Locate the cell with the specified text and output its (X, Y) center coordinate. 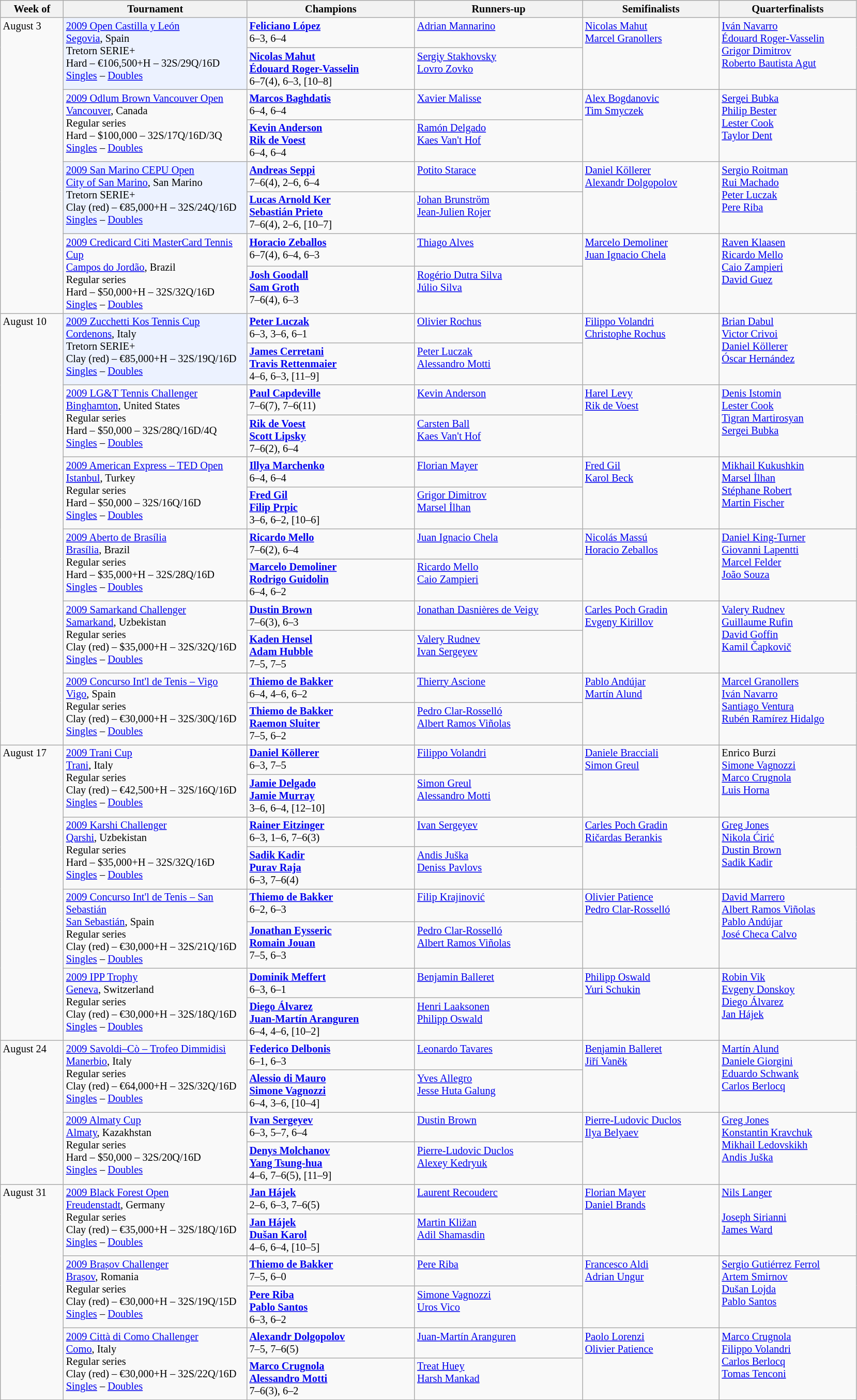
2009 Karshi Challenger Qarshi, UzbekistanRegular seriesHard – $35,000+H – 32S/32Q/16DSingles – Doubles (155, 852)
Ricardo Mello7–6(2), 6–4 (331, 544)
Jan Hájek Dušan Karol4–6, 6–4, [10–5] (331, 1235)
Dustin Brown (498, 1127)
Laurent Recouderc (498, 1199)
Andreas Seppi7–6(4), 2–6, 6–4 (331, 177)
2009 Credicard Citi MasterCard Tennis Cup Campos do Jordão, BrazilRegular seriesHard – $50,000+H – 32S/32Q/16DSingles – Doubles (155, 273)
Brian Dabul Victor Crivoi Daniel Köllerer Óscar Hernández (788, 349)
2009 IPP Trophy Geneva, SwitzerlandRegular seriesClay (red) – €30,000+H – 32S/18Q/16DSingles – Doubles (155, 1004)
Ivan Sergeyev (498, 832)
Kaden Hensel Adam Hubble7–5, 7–5 (331, 651)
Sergei Bubka Philip Bester Lester Cook Taylor Dent (788, 125)
Ramón Delgado Kaes Van't Hof (498, 141)
2009 Samarkand Challenger Samarkand, UzbekistanRegular seriesClay (red) – $35,000+H – 32S/32Q/16DSingles – Doubles (155, 636)
Raven Klaasen Ricardo Mello Caio Zampieri David Guez (788, 273)
Grigor Dimitrov Marsel İlhan (498, 508)
Semifinalists (651, 9)
Iván Navarro Édouard Roger-Vasselin Grigor Dimitrov Roberto Bautista Agut (788, 54)
Sadik Kadir Purav Raja6–3, 7–6(4) (331, 867)
Robin Vik Evgeny Donskoy Diego Álvarez Jan Hájek (788, 1004)
2009 Aberto de Brasília Brasília, BrazilRegular seriesHard – $35,000+H – 32S/28Q/16DSingles – Doubles (155, 565)
Martín Alund Daniele Giorgini Eduardo Schwank Carlos Berlocq (788, 1076)
Federico Delbonis6–1, 6–3 (331, 1055)
Daniel King-Turner Giovanni Lapentti Marcel Felder João Souza (788, 565)
Marcelo Demoliner Juan Ignacio Chela (651, 273)
Nils Langer Joseph Sirianni James Ward (788, 1220)
Marco Crugnola Filippo Volandri Carlos Berlocq Tomas Tenconi (788, 1364)
2009 Concurso Int'l de Tenis – Vigo Vigo, SpainRegular seriesClay (red) – €30,000+H – 32S/30Q/16DSingles – Doubles (155, 709)
Enrico Burzi Simone Vagnozzi Marco Crugnola Luis Horna (788, 780)
Philipp Oswald Yuri Schukin (651, 1004)
Nicolás Massú Horacio Zeballos (651, 565)
Ivan Sergeyev6–3, 5–7, 6–4 (331, 1127)
Treat Huey Harsh Mankad (498, 1379)
Sergio Roitman Rui Machado Peter Luczak Pere Riba (788, 197)
Tournament (155, 9)
Valery Rudnev Guillaume Rufin David Goffin Kamil Čapkovič (788, 636)
Horacio Zeballos6–7(4), 6–4, 6–3 (331, 250)
Henri Laaksonen Philipp Oswald (498, 1019)
Josh Goodall Sam Groth7–6(4), 6–3 (331, 290)
2009 Brașov Challenger Brașov, RomaniaRegular seriesClay (red) – €30,000+H – 32S/19Q/15DSingles – Doubles (155, 1292)
Xavier Malisse (498, 104)
Greg Jones Konstantin Kravchuk Mikhail Ledovskikh Andis Juška (788, 1148)
Carles Poch Gradin Ričardas Berankis (651, 852)
Jonathan Dasnières de Veigy (498, 616)
Daniel Köllerer Alexandr Dolgopolov (651, 197)
Filip Krajinović (498, 905)
2009 American Express – TED Open Istanbul, TurkeyRegular seriesHard – $50,000 – 32S/16Q/16DSingles – Doubles (155, 493)
Pere Riba (498, 1271)
Pere Riba Pablo Santos6–3, 6–2 (331, 1307)
2009 Savoldi–Cò – Trofeo Dimmidisì Manerbio, ItalyRegular seriesClay (red) – €64,000+H – 32S/32Q/16DSingles – Doubles (155, 1076)
2009 Trani Cup Trani, ItalyRegular seriesClay (red) – €42,500+H – 32S/16Q/16DSingles – Doubles (155, 780)
Illya Marchenko6–4, 6–4 (331, 472)
Fred Gil Filip Prpic3–6, 6–2, [10–6] (331, 508)
Lucas Arnold Ker Sebastián Prieto7–6(4), 2–6, [10–7] (331, 212)
Alexandr Dolgopolov 7–5, 7–6(5) (331, 1343)
2009 Black Forest Open Freudenstadt, GermanyRegular seriesClay (red) – €35,000+H – 32S/18Q/16DSingles – Doubles (155, 1220)
2009 Open Castilla y León Segovia, SpainTretorn SERIE+Hard – €106,500+H – 32S/29Q/16DSingles – Doubles (155, 54)
Week of (32, 9)
Marcos Baghdatis6–4, 6–4 (331, 104)
Greg Jones Nikola Ćirić Dustin Brown Sadik Kadir (788, 852)
Simon Greul Alessandro Motti (498, 796)
Marcelo Demoliner Rodrigo Guidolin6–4, 6–2 (331, 580)
Harel Levy Rik de Voest (651, 421)
Alessio di Mauro Simone Vagnozzi6–4, 3–6, [10–4] (331, 1091)
Thiemo de Bakker7–5, 6–0 (331, 1271)
Nicolas Mahut Marcel Granollers (651, 54)
Fred Gil Karol Beck (651, 493)
Pierre-Ludovic Duclos Alexey Kedryuk (498, 1163)
2009 San Marino CEPU Open City of San Marino, San MarinoTretorn SERIE+Clay (red) – €85,000+H – 32S/24Q/16DSingles – Doubles (155, 197)
2009 Almaty Cup Almaty, KazakhstanRegular seriesHard – $50,000 – 32S/20Q/16DSingles – Doubles (155, 1148)
Jan Hájek 2–6, 6–3, 7–6(5) (331, 1199)
Quarterfinalists (788, 9)
Mikhail Kukushkin Marsel İlhan Stéphane Robert Martin Fischer (788, 493)
Ricardo Mello Caio Zampieri (498, 580)
Olivier Rochus (498, 328)
Rainer Eitzinger6–3, 1–6, 7–6(3) (331, 832)
Runners-up (498, 9)
Simone Vagnozzi Uros Vico (498, 1307)
Nicolas Mahut Édouard Roger-Vasselin6–7(4), 6–3, [10–8] (331, 69)
Dominik Meffert6–3, 6–1 (331, 983)
August 17 (32, 892)
Potito Starace (498, 177)
Peter Luczak6–3, 3–6, 6–1 (331, 328)
Filippo Volandri (498, 759)
Adrian Mannarino (498, 33)
Jamie Delgado Jamie Murray3–6, 6–4, [12–10] (331, 796)
Johan Brunström Jean-Julien Rojer (498, 212)
Carsten Ball Kaes Van't Hof (498, 436)
Jonathan Eysseric Romain Jouan7–5, 6–3 (331, 945)
August 3 (32, 165)
Paul Capdeville 7–6(7), 7–6(11) (331, 400)
Daniele Bracciali Simon Greul (651, 780)
Rogério Dutra Silva Júlio Silva (498, 290)
Marco Crugnola Alessandro Motti7–6(3), 6–2 (331, 1379)
Florian Mayer Daniel Brands (651, 1220)
Francesco Aldi Adrian Ungur (651, 1292)
Sergio Gutiérrez Ferrol Artem Smirnov Dušan Lojda Pablo Santos (788, 1292)
Daniel Köllerer6–3, 7–5 (331, 759)
Thiemo de Bakker Raemon Sluiter7–5, 6–2 (331, 724)
2009 Zucchetti Kos Tennis Cup Cordenons, ItalyTretorn SERIE+Clay (red) – €85,000+H – 32S/19Q/16DSingles – Doubles (155, 349)
Leonardo Tavares (498, 1055)
2009 LG&T Tennis Challenger Binghamton, United StatesRegular seriesHard – $50,000 – 32S/28Q/16D/4QSingles – Doubles (155, 421)
Sergiy Stakhovsky Lovro Zovko (498, 69)
Dustin Brown7–6(3), 6–3 (331, 616)
2009 Odlum Brown Vancouver Open Vancouver, CanadaRegular seriesHard – $100,000 – 32S/17Q/16D/3QSingles – Doubles (155, 125)
James Cerretani Travis Rettenmaier4–6, 6–3, [11–9] (331, 364)
Thiago Alves (498, 250)
Benjamin Balleret (498, 983)
Denys Molchanov Yang Tsung-hua4–6, 7–6(5), [11–9] (331, 1163)
Paolo Lorenzi Olivier Patience (651, 1364)
Juan-Martín Aranguren (498, 1343)
Valery Rudnev Ivan Sergeyev (498, 651)
Kevin Anderson (498, 400)
2009 Città di Como Challenger Como, ItalyRegular seriesClay (red) – €30,000+H – 32S/22Q/16DSingles – Doubles (155, 1364)
Diego Álvarez Juan-Martín Aranguren6–4, 4–6, [10–2] (331, 1019)
Feliciano López6–3, 6–4 (331, 33)
Yves Allegro Jesse Huta Galung (498, 1091)
Peter Luczak Alessandro Motti (498, 364)
Marcel Granollers Iván Navarro Santiago Ventura Rubén Ramírez Hidalgo (788, 709)
Juan Ignacio Chela (498, 544)
August 10 (32, 529)
Thierry Ascione (498, 688)
Pablo Andújar Martín Alund (651, 709)
Pierre-Ludovic Duclos Ilya Belyaev (651, 1148)
Denis Istomin Lester Cook Tigran Martirosyan Sergei Bubka (788, 421)
Olivier Patience Pedro Clar-Rosselló (651, 928)
Rik de Voest Scott Lipsky7–6(2), 6–4 (331, 436)
August 31 (32, 1292)
August 24 (32, 1112)
Martin Kližan Adil Shamasdin (498, 1235)
Thiemo de Bakker6–2, 6–3 (331, 905)
Carles Poch Gradin Evgeny Kirillov (651, 636)
Andis Juška Deniss Pavlovs (498, 867)
Benjamin Balleret Jiří Vaněk (651, 1076)
2009 Concurso Int'l de Tenis – San Sebastián San Sebastián, SpainRegular seriesClay (red) – €30,000+H – 32S/21Q/16DSingles – Doubles (155, 928)
David Marrero Albert Ramos Viñolas Pablo Andújar José Checa Calvo (788, 928)
Champions (331, 9)
Thiemo de Bakker6–4, 4–6, 6–2 (331, 688)
Florian Mayer (498, 472)
Filippo Volandri Christophe Rochus (651, 349)
Alex Bogdanovic Tim Smyczek (651, 125)
Kevin Anderson Rik de Voest6–4, 6–4 (331, 141)
